Scan for the cell matching the given text and deliver its [x, y] coordinate at center. 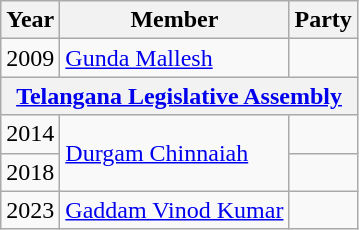
Party [323, 20]
2009 [30, 58]
Gunda Mallesh [174, 58]
2014 [30, 134]
Telangana Legislative Assembly [180, 96]
Durgam Chinnaiah [174, 153]
2018 [30, 172]
Year [30, 20]
Member [174, 20]
2023 [30, 210]
Gaddam Vinod Kumar [174, 210]
